Extract the [x, y] coordinate from the center of the cell holding the provided text.  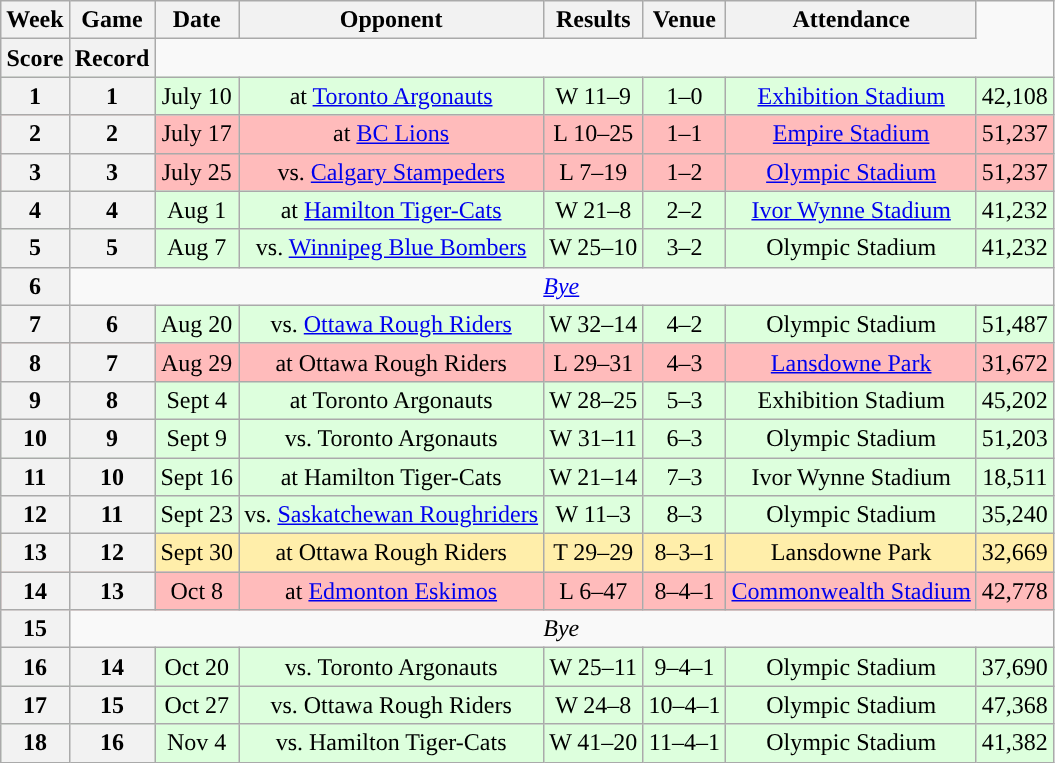
35,240 [1014, 515]
1–1 [684, 134]
42,778 [1014, 591]
8–3–1 [684, 553]
Oct 27 [197, 705]
W 24–8 [594, 705]
Sept 16 [197, 477]
1–2 [684, 172]
Aug 1 [197, 210]
L 10–25 [594, 134]
Aug 20 [197, 324]
3–2 [684, 248]
W 11–3 [594, 515]
32,669 [1014, 553]
Venue [684, 20]
Sept 23 [197, 515]
47,368 [1014, 705]
Aug 7 [197, 248]
vs. Hamilton Tiger-Cats [392, 743]
L 7–19 [594, 172]
51,487 [1014, 324]
18 [35, 743]
31,672 [1014, 362]
T 29–29 [594, 553]
July 17 [197, 134]
11–4–1 [684, 743]
W 32–14 [594, 324]
41,382 [1014, 743]
at BC Lions [392, 134]
8–4–1 [684, 591]
W 25–10 [594, 248]
6–3 [684, 438]
Week [35, 20]
4–3 [684, 362]
7–3 [684, 477]
July 25 [197, 172]
at Edmonton Eskimos [392, 591]
W 25–11 [594, 667]
vs. Saskatchewan Roughriders [392, 515]
W 11–9 [594, 96]
W 21–8 [594, 210]
L 6–47 [594, 591]
W 28–25 [594, 400]
8–3 [684, 515]
17 [35, 705]
Aug 29 [197, 362]
W 21–14 [594, 477]
Date [197, 20]
4–2 [684, 324]
Oct 20 [197, 667]
W 41–20 [594, 743]
Oct 8 [197, 591]
5–3 [684, 400]
Commonwealth Stadium [851, 591]
51,203 [1014, 438]
Nov 4 [197, 743]
vs. Calgary Stampeders [392, 172]
45,202 [1014, 400]
Score [35, 58]
2–2 [684, 210]
Game [112, 20]
37,690 [1014, 667]
Sept 30 [197, 553]
W 31–11 [594, 438]
July 10 [197, 96]
Opponent [392, 20]
10–4–1 [684, 705]
1–0 [684, 96]
9–4–1 [684, 667]
Empire Stadium [851, 134]
vs. Winnipeg Blue Bombers [392, 248]
L 29–31 [594, 362]
Sept 4 [197, 400]
Results [594, 20]
42,108 [1014, 96]
Sept 9 [197, 438]
Record [112, 58]
Attendance [851, 20]
18,511 [1014, 477]
